Scan for the cell matching the given text and deliver its [x, y] coordinate at center. 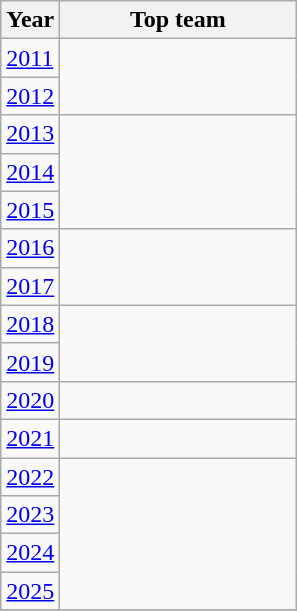
2023 [30, 515]
2011 [30, 58]
2024 [30, 553]
2016 [30, 248]
2019 [30, 362]
2014 [30, 172]
2020 [30, 400]
2017 [30, 286]
Top team [178, 20]
2015 [30, 210]
2022 [30, 477]
2013 [30, 134]
2025 [30, 591]
2018 [30, 324]
2021 [30, 438]
Year [30, 20]
2012 [30, 96]
